Determine the [x, y] coordinate at the center of the cell enclosing the given text.  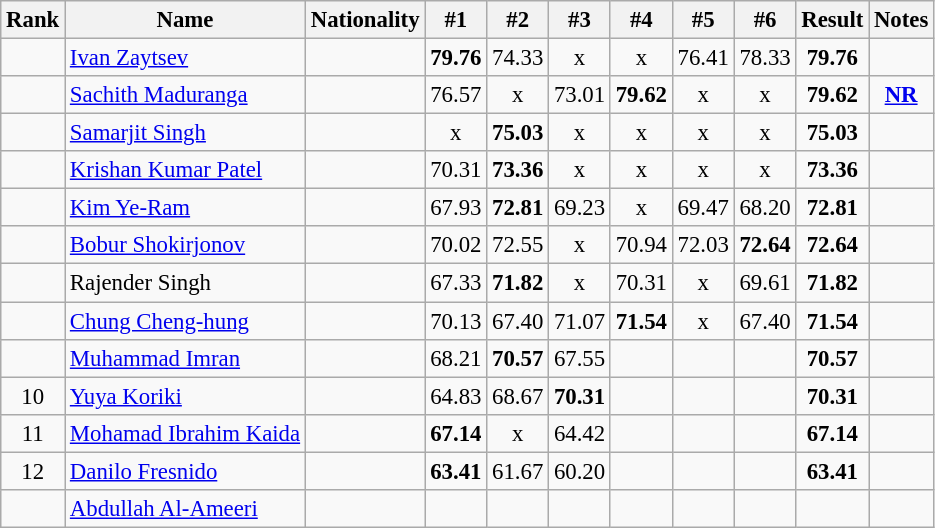
Krishan Kumar Patel [186, 170]
Abdullah Al-Ameeri [186, 509]
70.02 [456, 245]
NR [902, 95]
76.41 [703, 58]
69.61 [765, 283]
Danilo Fresnido [186, 471]
60.20 [580, 471]
12 [33, 471]
Bobur Shokirjonov [186, 245]
Sachith Maduranga [186, 95]
68.21 [456, 358]
#4 [641, 20]
Muhammad Imran [186, 358]
Result [832, 20]
73.01 [580, 95]
72.55 [518, 245]
#1 [456, 20]
10 [33, 396]
Yuya Koriki [186, 396]
Chung Cheng-hung [186, 321]
Nationality [364, 20]
11 [33, 433]
67.93 [456, 208]
67.33 [456, 283]
#5 [703, 20]
70.13 [456, 321]
Ivan Zaytsev [186, 58]
#2 [518, 20]
69.47 [703, 208]
Samarjit Singh [186, 133]
Rajender Singh [186, 283]
78.33 [765, 58]
76.57 [456, 95]
68.20 [765, 208]
Rank [33, 20]
61.67 [518, 471]
64.83 [456, 396]
72.03 [703, 245]
69.23 [580, 208]
Mohamad Ibrahim Kaida [186, 433]
71.07 [580, 321]
64.42 [580, 433]
70.94 [641, 245]
#3 [580, 20]
Name [186, 20]
74.33 [518, 58]
Kim Ye-Ram [186, 208]
Notes [902, 20]
68.67 [518, 396]
#6 [765, 20]
67.55 [580, 358]
